Pinpoint the cell where the given text exists, returning its [x, y] midpoint coordinate. 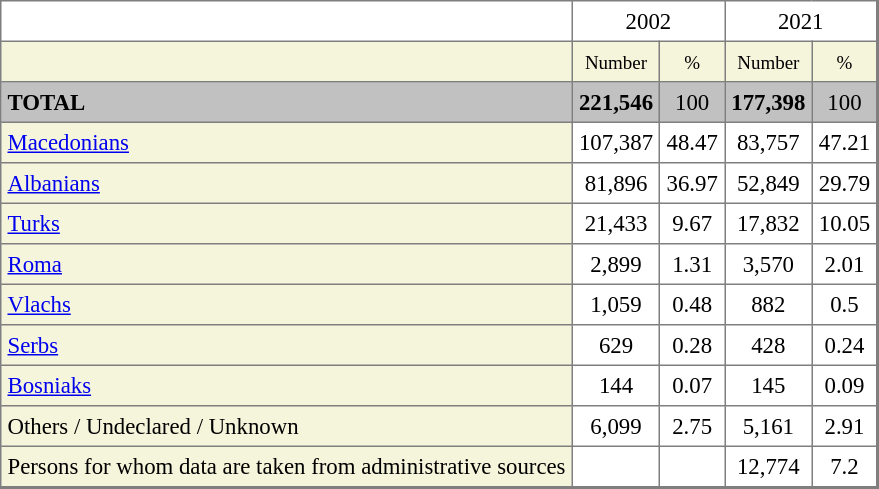
Serbs [286, 345]
0.07 [692, 385]
1,059 [616, 304]
6,099 [616, 426]
Others / Undeclared / Unknown [286, 426]
2,899 [616, 264]
5,161 [769, 426]
47.21 [845, 142]
2021 [802, 21]
48.47 [692, 142]
2.01 [845, 264]
3,570 [769, 264]
Bosniaks [286, 385]
Macedonians [286, 142]
2002 [648, 21]
428 [769, 345]
17,832 [769, 223]
12,774 [769, 466]
144 [616, 385]
81,896 [616, 183]
36.97 [692, 183]
2.75 [692, 426]
21,433 [616, 223]
Turks [286, 223]
1.31 [692, 264]
7.2 [845, 466]
145 [769, 385]
0.5 [845, 304]
2.91 [845, 426]
107,387 [616, 142]
83,757 [769, 142]
0.24 [845, 345]
0.28 [692, 345]
629 [616, 345]
177,398 [769, 102]
9.67 [692, 223]
29.79 [845, 183]
TOTAL [286, 102]
221,546 [616, 102]
Vlachs [286, 304]
Roma [286, 264]
882 [769, 304]
0.09 [845, 385]
52,849 [769, 183]
0.48 [692, 304]
Persons for whom data are taken from administrative sources [286, 466]
10.05 [845, 223]
Albanians [286, 183]
